Search for the cell housing the specified text and yield its [X, Y] center coordinate. 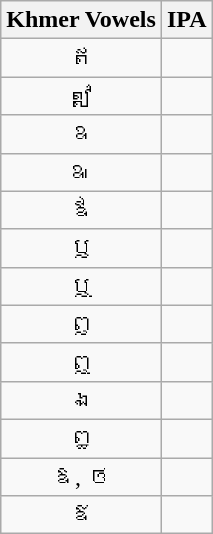
ឬ [82, 286]
ឱ, ឲ [82, 477]
ឮ [82, 362]
ឯ [82, 400]
ឧ [82, 134]
ឥ [82, 58]
ឦ [82, 96]
ឳ [82, 515]
ឰ [82, 438]
ឪ [82, 210]
ឫ [82, 248]
IPA [186, 20]
ឩ [82, 172]
ឭ [82, 324]
Khmer Vowels [82, 20]
